Find where the given text appears and provide that cell's center as [X, Y] coordinate. 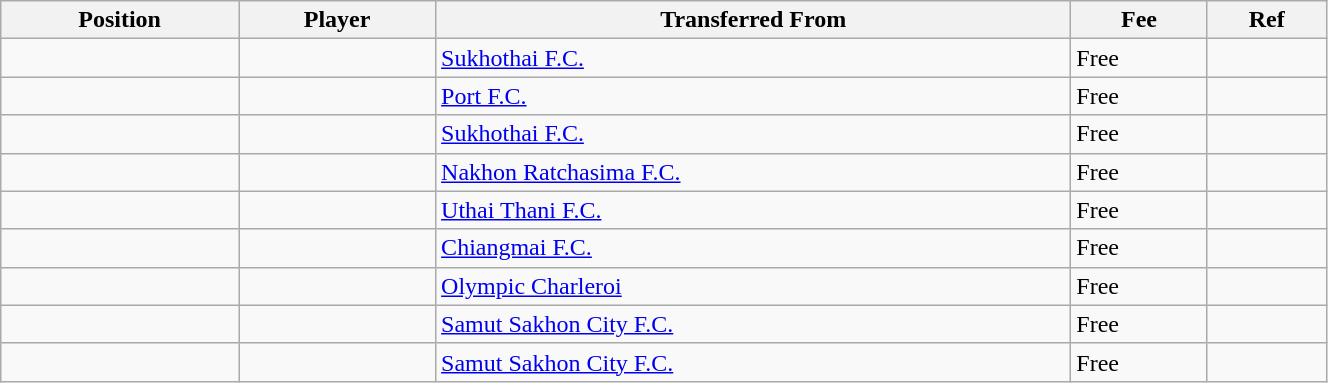
Olympic Charleroi [754, 286]
Position [120, 20]
Player [338, 20]
Fee [1139, 20]
Transferred From [754, 20]
Uthai Thani F.C. [754, 210]
Ref [1266, 20]
Nakhon Ratchasima F.C. [754, 172]
Chiangmai F.C. [754, 248]
Port F.C. [754, 96]
